Locate the cell with the specified text and output its [X, Y] center coordinate. 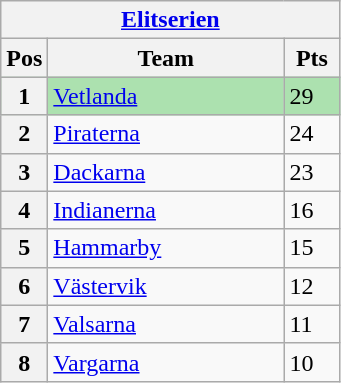
Pos [24, 58]
5 [24, 248]
Indianerna [166, 210]
6 [24, 286]
3 [24, 172]
16 [312, 210]
Vetlanda [166, 96]
Valsarna [166, 324]
Dackarna [166, 172]
Elitserien [170, 20]
Hammarby [166, 248]
1 [24, 96]
11 [312, 324]
Team [166, 58]
Vargarna [166, 362]
15 [312, 248]
8 [24, 362]
Piraterna [166, 134]
2 [24, 134]
12 [312, 286]
23 [312, 172]
7 [24, 324]
10 [312, 362]
Västervik [166, 286]
Pts [312, 58]
4 [24, 210]
29 [312, 96]
24 [312, 134]
